Determine the (X, Y) coordinate at the center of the cell enclosing the given text.  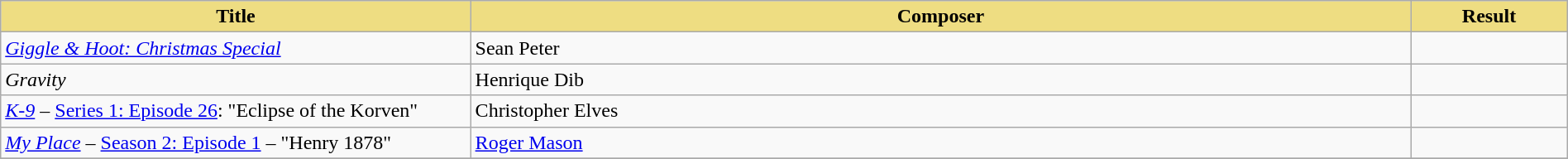
Henrique Dib (941, 79)
Title (236, 17)
Sean Peter (941, 48)
Roger Mason (941, 142)
Composer (941, 17)
My Place – Season 2: Episode 1 – "Henry 1878" (236, 142)
Giggle & Hoot: Christmas Special (236, 48)
Gravity (236, 79)
Christopher Elves (941, 111)
K-9 – Series 1: Episode 26: "Eclipse of the Korven" (236, 111)
Result (1489, 17)
